Detect which cell encompasses the target text, then output its [x, y] center coordinate. 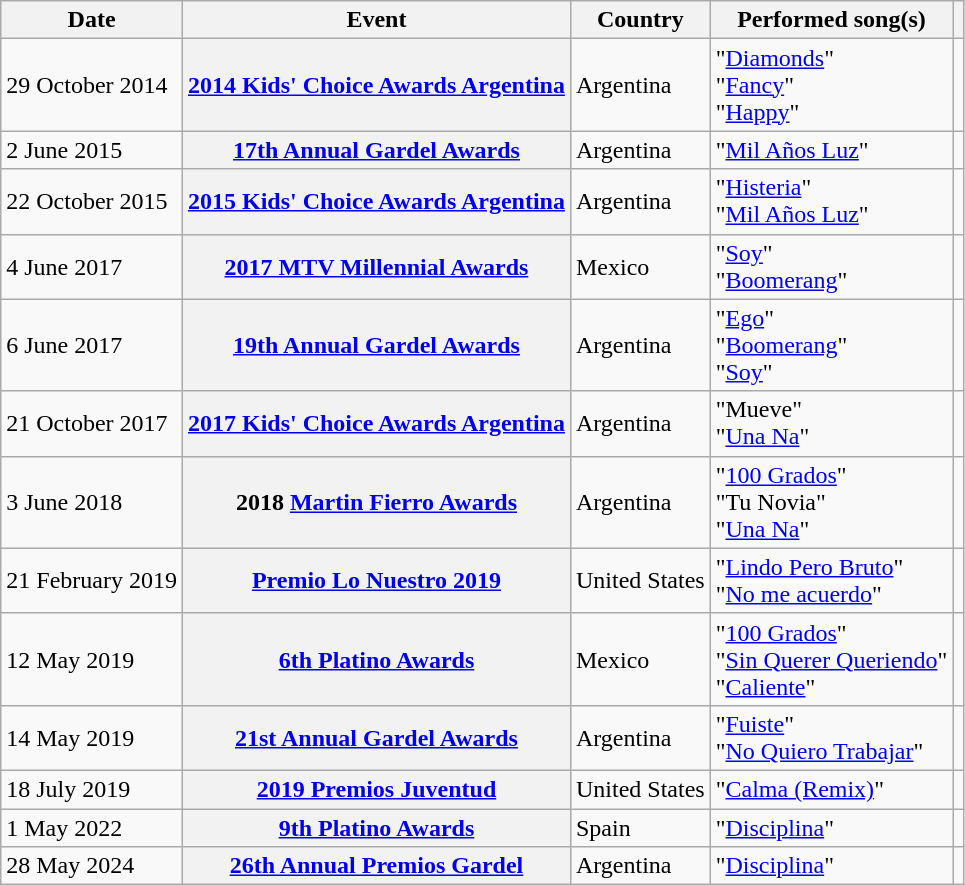
2018 Martin Fierro Awards [376, 502]
"Mil Años Luz" [832, 150]
6 June 2017 [92, 345]
26th Annual Premios Gardel [376, 866]
2019 Premios Juventud [376, 789]
2 June 2015 [92, 150]
"Calma (Remix)" [832, 789]
Country [640, 20]
Premio Lo Nuestro 2019 [376, 580]
2014 Kids' Choice Awards Argentina [376, 85]
4 June 2017 [92, 266]
"Lindo Pero Bruto" "No me acuerdo" [832, 580]
Performed song(s) [832, 20]
6th Platino Awards [376, 659]
"Diamonds""Fancy""Happy" [832, 85]
"Ego""Boomerang""Soy" [832, 345]
2015 Kids' Choice Awards Argentina [376, 202]
21st Annual Gardel Awards [376, 738]
9th Platino Awards [376, 827]
"Mueve" "Una Na" [832, 424]
28 May 2024 [92, 866]
29 October 2014 [92, 85]
22 October 2015 [92, 202]
14 May 2019 [92, 738]
"Fuiste""No Quiero Trabajar" [832, 738]
21 February 2019 [92, 580]
2017 Kids' Choice Awards Argentina [376, 424]
3 June 2018 [92, 502]
Event [376, 20]
Date [92, 20]
Spain [640, 827]
"100 Grados""Tu Novia""Una Na" [832, 502]
"Histeria""Mil Años Luz" [832, 202]
"Soy""Boomerang" [832, 266]
2017 MTV Millennial Awards [376, 266]
"100 Grados""Sin Querer Queriendo""Caliente" [832, 659]
12 May 2019 [92, 659]
18 July 2019 [92, 789]
1 May 2022 [92, 827]
17th Annual Gardel Awards [376, 150]
21 October 2017 [92, 424]
19th Annual Gardel Awards [376, 345]
